Determine the [x, y] coordinate at the center of the cell enclosing the given text.  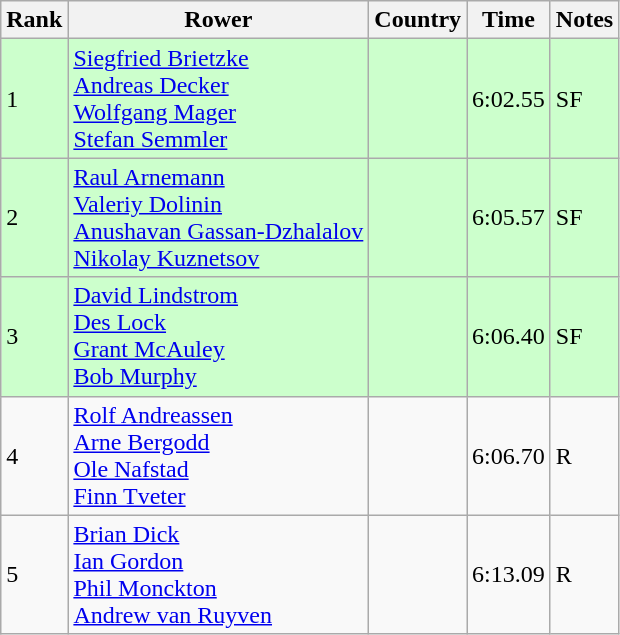
2 [34, 218]
Rolf Andreassen Arne Bergodd Ole Nafstad Finn Tveter [218, 456]
6:02.55 [509, 98]
6:13.09 [509, 574]
6:06.40 [509, 336]
6:05.57 [509, 218]
4 [34, 456]
Rower [218, 20]
5 [34, 574]
Rank [34, 20]
1 [34, 98]
Time [509, 20]
3 [34, 336]
Brian Dick Ian Gordon Phil Monckton Andrew van Ruyven [218, 574]
Country [418, 20]
Raul Arnemann Valeriy Dolinin Anushavan Gassan-Dzhalalov Nikolay Kuznetsov [218, 218]
Siegfried BrietzkeAndreas DeckerWolfgang Mager Stefan Semmler [218, 98]
6:06.70 [509, 456]
David LindstromDes LockGrant McAuleyBob Murphy [218, 336]
Notes [584, 20]
